Find where the given text appears and provide that cell's center as [x, y] coordinate. 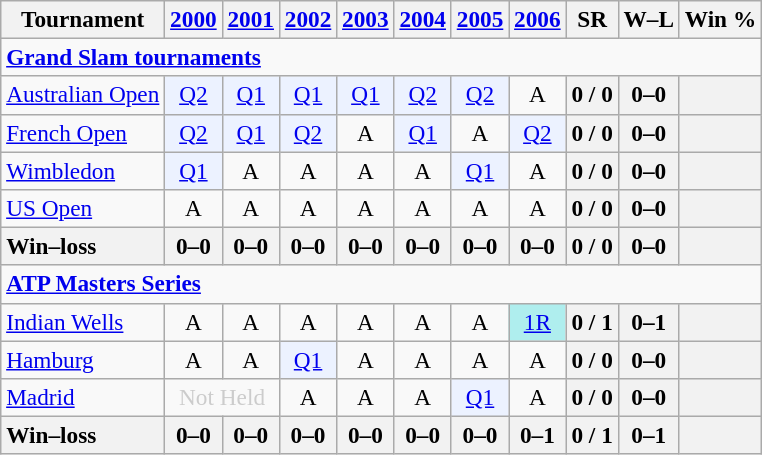
2002 [308, 19]
2000 [194, 19]
French Open [83, 133]
2005 [480, 19]
Indian Wells [83, 322]
Wimbledon [83, 170]
2006 [538, 19]
1R [538, 322]
Madrid [83, 397]
2001 [250, 19]
Not Held [222, 397]
Grand Slam tournaments [382, 57]
Win % [720, 19]
US Open [83, 208]
Australian Open [83, 95]
Tournament [83, 19]
SR [592, 19]
2004 [422, 19]
Hamburg [83, 359]
ATP Masters Series [382, 284]
W–L [648, 19]
2003 [366, 19]
